Scan for the cell matching the given text and deliver its [x, y] coordinate at center. 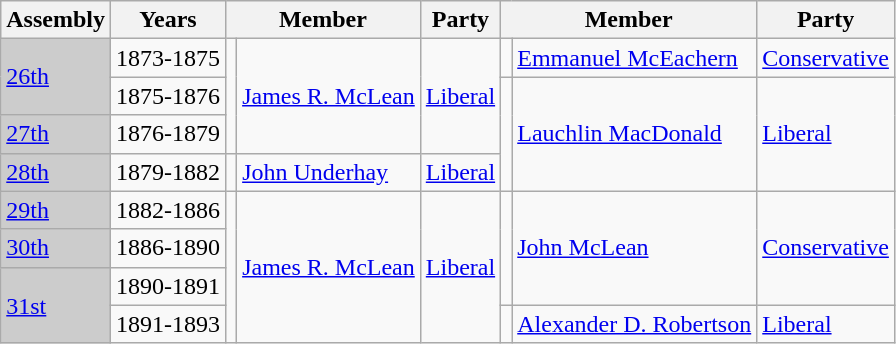
1879-1882 [168, 172]
29th [56, 210]
Lauchlin MacDonald [634, 134]
1875-1876 [168, 96]
28th [56, 172]
Alexander D. Robertson [634, 324]
1873-1875 [168, 58]
1886-1890 [168, 248]
John McLean [634, 248]
26th [56, 77]
Years [168, 20]
Assembly [56, 20]
1876-1879 [168, 134]
30th [56, 248]
John Underhay [329, 172]
27th [56, 134]
Emmanuel McEachern [634, 58]
1891-1893 [168, 324]
1890-1891 [168, 286]
31st [56, 305]
1882-1886 [168, 210]
